Detect which cell encompasses the target text, then output its [x, y] center coordinate. 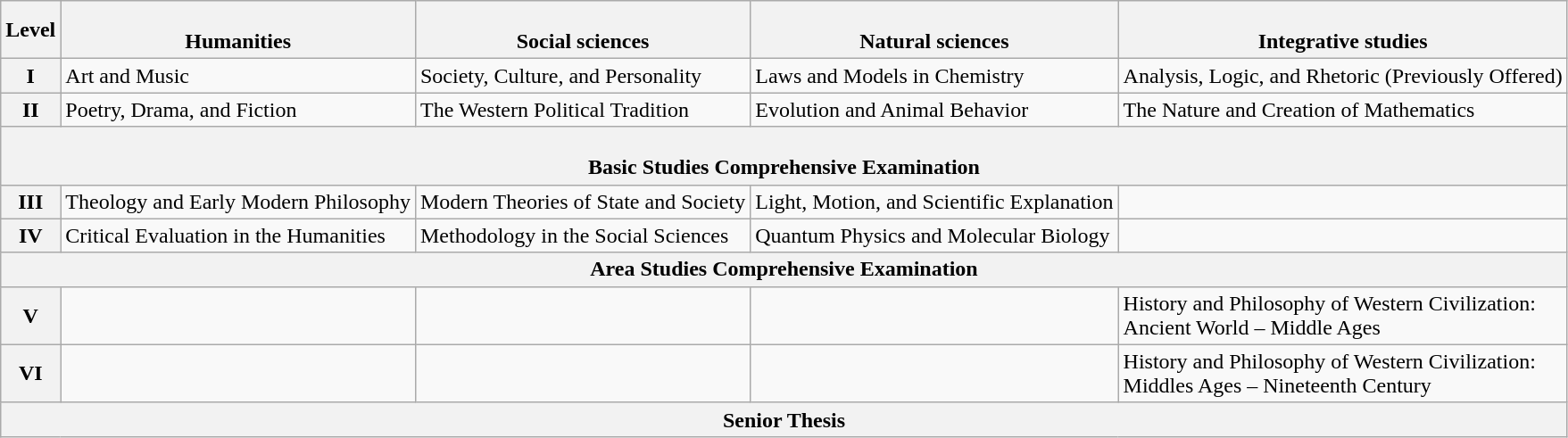
Analysis, Logic, and Rhetoric (Previously Offered) [1342, 76]
Laws and Models in Chemistry [934, 76]
The Nature and Creation of Mathematics [1342, 110]
Theology and Early Modern Philosophy [238, 202]
Evolution and Animal Behavior [934, 110]
Integrative studies [1342, 30]
IV [30, 236]
Art and Music [238, 76]
Poetry, Drama, and Fiction [238, 110]
Natural sciences [934, 30]
Basic Studies Comprehensive Examination [784, 155]
Senior Thesis [784, 419]
History and Philosophy of Western Civilization:Middles Ages – Nineteenth Century [1342, 373]
History and Philosophy of Western Civilization:Ancient World – Middle Ages [1342, 316]
Modern Theories of State and Society [582, 202]
Society, Culture, and Personality [582, 76]
Area Studies Comprehensive Examination [784, 269]
I [30, 76]
Social sciences [582, 30]
II [30, 110]
VI [30, 373]
Light, Motion, and Scientific Explanation [934, 202]
Methodology in the Social Sciences [582, 236]
Humanities [238, 30]
Level [30, 30]
III [30, 202]
The Western Political Tradition [582, 110]
V [30, 316]
Critical Evaluation in the Humanities [238, 236]
Quantum Physics and Molecular Biology [934, 236]
